Output the [x, y] coordinate of the center of the cell containing the given text.  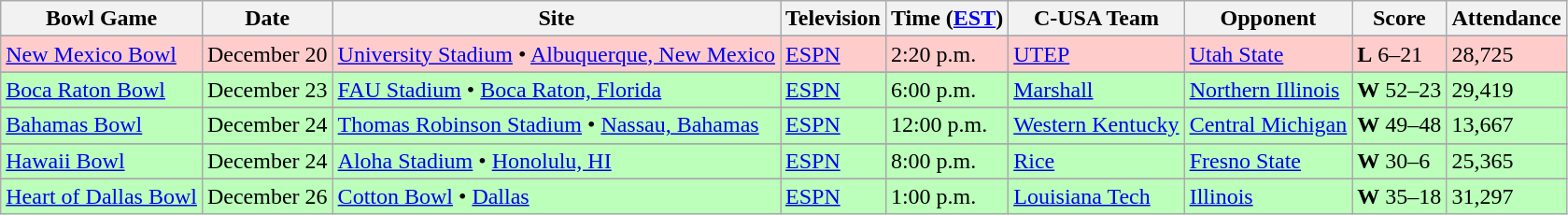
L 6–21 [1399, 54]
Utah State [1268, 54]
W 52–23 [1399, 90]
13,667 [1506, 125]
December 20 [267, 54]
W 49–48 [1399, 125]
W 30–6 [1399, 161]
UTEP [1096, 54]
2:20 p.m. [947, 54]
Cotton Bowl • Dallas [557, 196]
Central Michigan [1268, 125]
New Mexico Bowl [102, 54]
28,725 [1506, 54]
W 35–18 [1399, 196]
Hawaii Bowl [102, 161]
Television [833, 19]
Marshall [1096, 90]
Heart of Dallas Bowl [102, 196]
Date [267, 19]
Louisiana Tech [1096, 196]
8:00 p.m. [947, 161]
Thomas Robinson Stadium • Nassau, Bahamas [557, 125]
Score [1399, 19]
12:00 p.m. [947, 125]
29,419 [1506, 90]
Site [557, 19]
Bowl Game [102, 19]
FAU Stadium • Boca Raton, Florida [557, 90]
Time (EST) [947, 19]
Illinois [1268, 196]
6:00 p.m. [947, 90]
31,297 [1506, 196]
Rice [1096, 161]
December 26 [267, 196]
Fresno State [1268, 161]
December 23 [267, 90]
Northern Illinois [1268, 90]
C-USA Team [1096, 19]
University Stadium • Albuquerque, New Mexico [557, 54]
25,365 [1506, 161]
Aloha Stadium • Honolulu, HI [557, 161]
Western Kentucky [1096, 125]
Attendance [1506, 19]
Bahamas Bowl [102, 125]
Boca Raton Bowl [102, 90]
1:00 p.m. [947, 196]
Opponent [1268, 19]
